Provide the [x, y] coordinate of the cell's center where the given text is located.  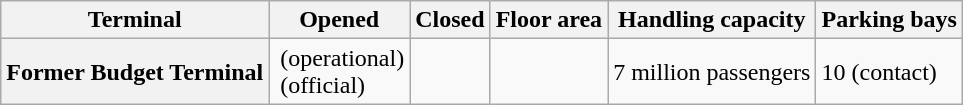
Closed [450, 20]
Terminal [135, 20]
Former Budget Terminal [135, 72]
Floor area [548, 20]
Opened [340, 20]
(operational) (official) [340, 72]
7 million passengers [712, 72]
Parking bays [889, 20]
Handling capacity [712, 20]
10 (contact) [889, 72]
